Pinpoint the cell where the given text exists, returning its (X, Y) midpoint coordinate. 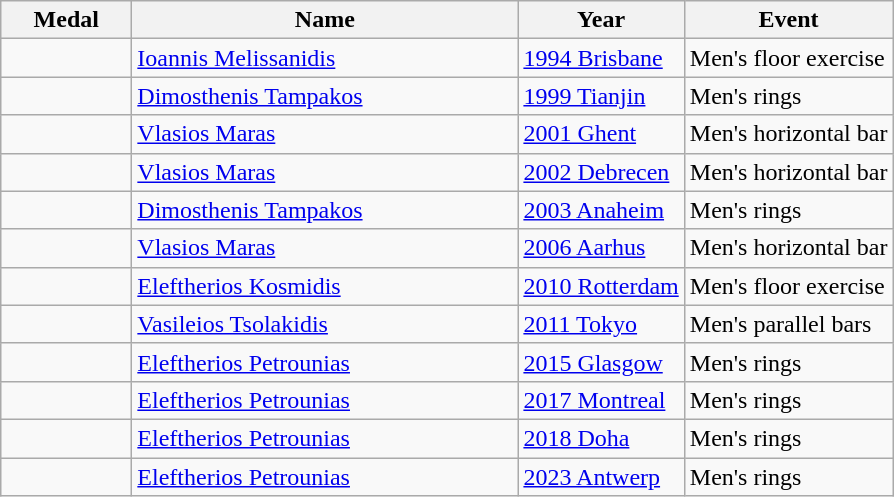
Name (325, 20)
2011 Tokyo (601, 324)
2018 Doha (601, 438)
Event (788, 20)
Ioannis Melissanidis (325, 58)
2001 Ghent (601, 134)
Vasileios Tsolakidis (325, 324)
Eleftherios Kosmidis (325, 286)
2015 Glasgow (601, 362)
Men's parallel bars (788, 324)
2002 Debrecen (601, 172)
2023 Antwerp (601, 477)
1999 Tianjin (601, 96)
2006 Aarhus (601, 248)
2017 Montreal (601, 400)
1994 Brisbane (601, 58)
2003 Anaheim (601, 210)
Year (601, 20)
2010 Rotterdam (601, 286)
Medal (66, 20)
